Output the [x, y] coordinate of the center of the cell containing the given text.  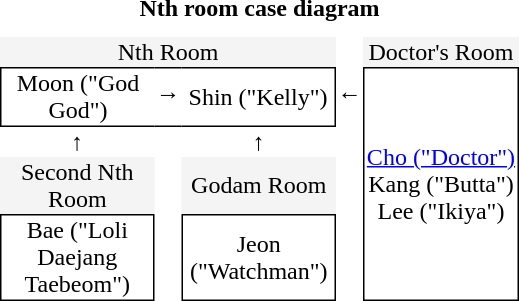
Jeon ("Watchman") [259, 258]
Nth Room [168, 52]
Doctor's Room [441, 52]
Second Nth Room [77, 186]
Shin ("Kelly") [259, 97]
← [350, 93]
→ [168, 93]
Cho ("Doctor")Kang ("Butta") Lee ("Ikiya") [441, 184]
Bae ("Loli Daejang Taebeom") [77, 258]
Moon ("God God") [77, 97]
Godam Room [259, 186]
